Detect which cell encompasses the target text, then output its [x, y] center coordinate. 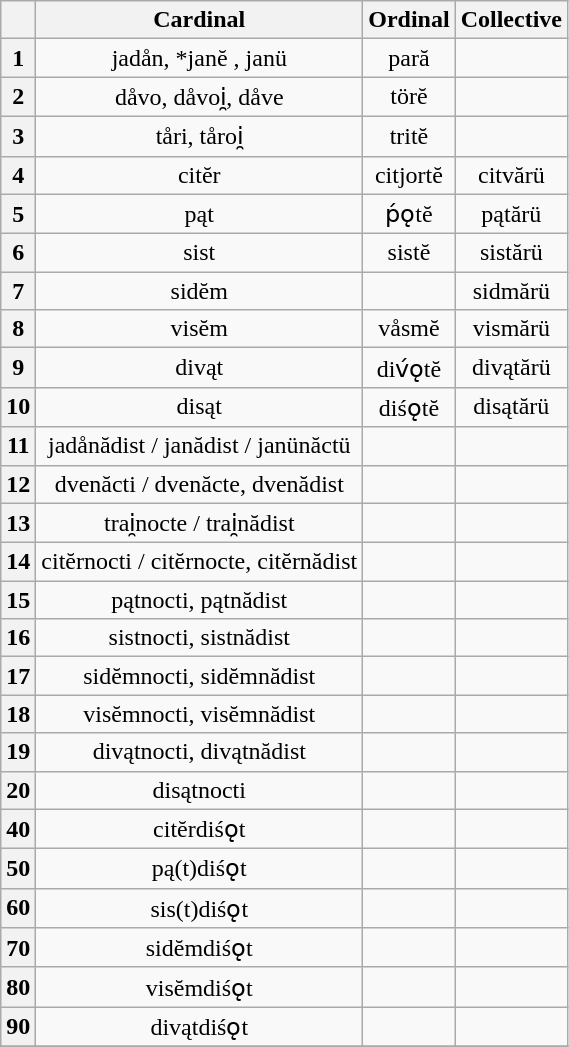
4 [18, 175]
2 [18, 97]
pątărü [511, 214]
citjortĕ [409, 175]
divąt [200, 368]
visĕm [200, 329]
tritĕ [409, 136]
sidĕmdiśǫt [200, 948]
divątărü [511, 368]
divątdiśǫt [200, 1027]
70 [18, 948]
törĕ [409, 97]
sistnocti, sistnădist [200, 638]
jadånădist / janădist / janünăctü [200, 446]
pąt [200, 214]
8 [18, 329]
80 [18, 987]
citĕr [200, 175]
vismărü [511, 329]
citvărü [511, 175]
3 [18, 136]
7 [18, 291]
19 [18, 752]
90 [18, 1027]
disąt [200, 407]
18 [18, 714]
visĕmdiśǫt [200, 987]
40 [18, 829]
ṕǫtĕ [409, 214]
50 [18, 869]
divątnocti, divątnădist [200, 752]
9 [18, 368]
Collective [511, 20]
6 [18, 253]
Cardinal [200, 20]
visĕmnocti, visĕmnădist [200, 714]
Ordinal [409, 20]
tåri, tåroi̯ [200, 136]
5 [18, 214]
15 [18, 600]
sidĕm [200, 291]
disątnocti [200, 790]
citĕrnocti / citĕrnocte, citĕrnădist [200, 562]
16 [18, 638]
sist [200, 253]
sidĕmnocti, sidĕmnădist [200, 676]
17 [18, 676]
11 [18, 446]
sistărü [511, 253]
sis(t)diśǫt [200, 908]
dåvo, dåvoi̯, dåve [200, 97]
div́ǫtĕ [409, 368]
14 [18, 562]
diśǫtĕ [409, 407]
jadån, *janĕ , janü [200, 58]
citĕrdiśǫt [200, 829]
sistĕ [409, 253]
13 [18, 523]
12 [18, 484]
sidmărü [511, 291]
20 [18, 790]
1 [18, 58]
våsmĕ [409, 329]
10 [18, 407]
pątnocti, pątnădist [200, 600]
pară [409, 58]
pą(t)diśǫt [200, 869]
60 [18, 908]
dvenăcti / dvenăcte, dvenădist [200, 484]
disątărü [511, 407]
trai̯nocte / trai̯nădist [200, 523]
